Detect which cell encompasses the target text, then output its (X, Y) center coordinate. 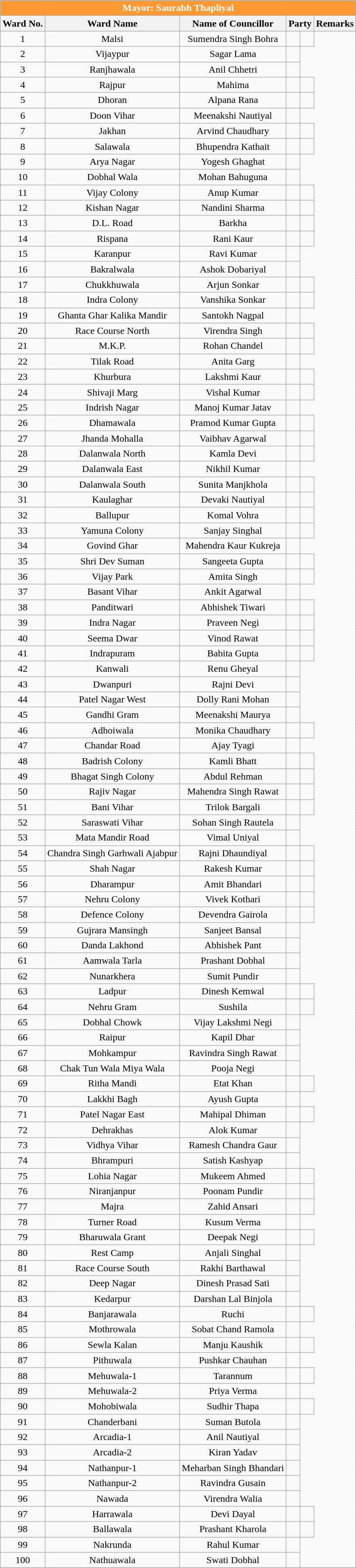
Kaulaghar (112, 500)
93 (23, 1453)
62 (23, 976)
Shri Dev Suman (112, 561)
Kanwali (112, 669)
Nathanpur-1 (112, 1468)
Ward No. (23, 23)
Mothrowala (112, 1329)
Lakkhi Bagh (112, 1099)
81 (23, 1268)
Pushkar Chauhan (233, 1360)
34 (23, 546)
Pramod Kumar Gupta (233, 423)
21 (23, 346)
Vimal Uniyal (233, 838)
Anil Chhetri (233, 69)
Darshan Lal Binjola (233, 1299)
Ghanta Ghar Kalika Mandir (112, 315)
Arcadia-1 (112, 1437)
Dharampur (112, 884)
Deep Nagar (112, 1283)
Raipur (112, 1038)
67 (23, 1053)
Suman Butola (233, 1421)
87 (23, 1360)
Mayor: Saurabh Thapliyal (178, 8)
54 (23, 853)
Nawada (112, 1499)
Tilak Road (112, 361)
Niranjanpur (112, 1191)
Manoj Kumar Jatav (233, 407)
M.K.P. (112, 346)
89 (23, 1391)
Vanshika Sonkar (233, 300)
Meenakshi Nautiyal (233, 115)
9 (23, 161)
Sudhir Thapa (233, 1406)
28 (23, 454)
Vijay Colony (112, 193)
Ranjhawala (112, 69)
Kapil Dhar (233, 1038)
Bhupendra Kathait (233, 146)
14 (23, 239)
16 (23, 269)
Rest Camp (112, 1253)
Mahendra Singh Rawat (233, 792)
36 (23, 576)
Sushila (233, 1007)
3 (23, 69)
Salawala (112, 146)
72 (23, 1130)
Dalanwala North (112, 454)
55 (23, 868)
Tarannum (233, 1375)
84 (23, 1314)
20 (23, 331)
98 (23, 1529)
Meharban Singh Bhandari (233, 1468)
78 (23, 1222)
Indrapuram (112, 653)
Lohia Nagar (112, 1176)
Bani Vihar (112, 807)
26 (23, 423)
Pithuwala (112, 1360)
100 (23, 1560)
Nathanpur-2 (112, 1483)
Defence Colony (112, 914)
Ladpur (112, 992)
Babita Gupta (233, 653)
Ashok Dobariyal (233, 269)
Ravindra Singh Rawat (233, 1053)
Shivaji Marg (112, 392)
86 (23, 1345)
Mohobiwala (112, 1406)
Party (300, 23)
Dalanwala East (112, 469)
75 (23, 1176)
Gandhi Gram (112, 715)
Race Course South (112, 1268)
Anita Garg (233, 361)
11 (23, 193)
Malsi (112, 39)
Chak Tun Wala Miya Wala (112, 1068)
Rajni Devi (233, 684)
Nandini Sharma (233, 208)
45 (23, 715)
27 (23, 438)
Dobhal Wala (112, 177)
29 (23, 469)
46 (23, 730)
47 (23, 746)
Indra Nagar (112, 623)
Vijay Lakshmi Negi (233, 1022)
Mukeem Ahmed (233, 1176)
23 (23, 377)
Ramesh Chandra Gaur (233, 1145)
Etat Khan (233, 1084)
Meenakshi Maurya (233, 715)
Shah Nagar (112, 868)
1 (23, 39)
Mohkampur (112, 1053)
Yogesh Ghaghat (233, 161)
Indra Colony (112, 300)
33 (23, 530)
Ayush Gupta (233, 1099)
Amit Bhandari (233, 884)
70 (23, 1099)
Deepak Negi (233, 1237)
Kamla Devi (233, 454)
Virendra Singh (233, 331)
Mahipal Dhiman (233, 1114)
Harrawala (112, 1514)
19 (23, 315)
Sohan Singh Rautela (233, 822)
Sobat Chand Ramola (233, 1329)
83 (23, 1299)
56 (23, 884)
Ritha Mandi (112, 1084)
Ravi Kumar (233, 254)
Kiran Yadav (233, 1453)
Mehuwala-2 (112, 1391)
Ankit Agarwal (233, 592)
Chandra Singh Garhwali Ajabpur (112, 853)
25 (23, 407)
Vijay Park (112, 576)
Trilok Bargali (233, 807)
82 (23, 1283)
Bhrampuri (112, 1160)
99 (23, 1545)
Bharuwala Grant (112, 1237)
Sumendra Singh Bohra (233, 39)
Ballawala (112, 1529)
76 (23, 1191)
Adhoiwala (112, 730)
Khurbura (112, 377)
Vishal Kumar (233, 392)
Sangeeta Gupta (233, 561)
Arcadia-2 (112, 1453)
Govind Ghar (112, 546)
91 (23, 1421)
Monika Chaudhary (233, 730)
Rajiv Nagar (112, 792)
Sagar Lama (233, 54)
Dobhal Chowk (112, 1022)
39 (23, 623)
58 (23, 914)
Kamli Bhatt (233, 761)
30 (23, 484)
32 (23, 515)
Manju Kaushik (233, 1345)
Poonam Pundir (233, 1191)
Mahendra Kaur Kukreja (233, 546)
Arya Nagar (112, 161)
Devaki Nautiyal (233, 500)
50 (23, 792)
Arvind Chaudhary (233, 131)
Dhamawala (112, 423)
35 (23, 561)
Vijaypur (112, 54)
Gujrara Mansingh (112, 930)
Barkha (233, 223)
Rajni Dhaundiyal (233, 853)
Abdul Rehman (233, 776)
7 (23, 131)
97 (23, 1514)
Vinod Rawat (233, 638)
13 (23, 223)
Seema Dwar (112, 638)
Dinesh Prasad Sati (233, 1283)
Sumit Pundir (233, 976)
41 (23, 653)
Nehru Gram (112, 1007)
42 (23, 669)
Ruchi (233, 1314)
Anil Nautiyal (233, 1437)
Ravindra Gusain (233, 1483)
Vaibhav Agarwal (233, 438)
Turner Road (112, 1222)
Kishan Nagar (112, 208)
92 (23, 1437)
Rani Kaur (233, 239)
Mehuwala-1 (112, 1375)
Dalanwala South (112, 484)
Patel Nagar East (112, 1114)
44 (23, 700)
Dinesh Kemwal (233, 992)
24 (23, 392)
Name of Councillor (233, 23)
Ballupur (112, 515)
Devi Dayal (233, 1514)
77 (23, 1207)
Dehrakhas (112, 1130)
40 (23, 638)
Jhanda Mohalla (112, 438)
68 (23, 1068)
Devendra Gairola (233, 914)
94 (23, 1468)
Chanderbani (112, 1421)
Alpana Rana (233, 100)
90 (23, 1406)
D.L. Road (112, 223)
Zahid Ansari (233, 1207)
Rakhi Barthawal (233, 1268)
38 (23, 607)
12 (23, 208)
Mohan Bahuguna (233, 177)
Sanjay Singhal (233, 530)
Karanpur (112, 254)
53 (23, 838)
74 (23, 1160)
73 (23, 1145)
4 (23, 85)
Sanjeet Bansal (233, 930)
88 (23, 1375)
22 (23, 361)
80 (23, 1253)
Prashant Kharola (233, 1529)
Vidhya Vihar (112, 1145)
Ajay Tyagi (233, 746)
Satish Kashyap (233, 1160)
10 (23, 177)
Panditwari (112, 607)
Mata Mandir Road (112, 838)
Praveen Negi (233, 623)
8 (23, 146)
96 (23, 1499)
Mahima (233, 85)
Pooja Negi (233, 1068)
Renu Gheyal (233, 669)
Nathuawala (112, 1560)
37 (23, 592)
Basant Vihar (112, 592)
Komal Vohra (233, 515)
79 (23, 1237)
Majra (112, 1207)
Danda Lakhond (112, 945)
66 (23, 1038)
2 (23, 54)
51 (23, 807)
57 (23, 899)
Indrish Nagar (112, 407)
Nehru Colony (112, 899)
Sunita Manjkhola (233, 484)
Badrish Colony (112, 761)
Rispana (112, 239)
Dhoran (112, 100)
59 (23, 930)
Alok Kumar (233, 1130)
64 (23, 1007)
Jakhan (112, 131)
Sewla Kalan (112, 1345)
Rohan Chandel (233, 346)
Nunarkhera (112, 976)
49 (23, 776)
31 (23, 500)
52 (23, 822)
43 (23, 684)
5 (23, 100)
18 (23, 300)
Dwanpuri (112, 684)
Priya Verma (233, 1391)
95 (23, 1483)
Kusum Verma (233, 1222)
Patel Nagar West (112, 700)
71 (23, 1114)
Abhishek Pant (233, 945)
Nakrunda (112, 1545)
6 (23, 115)
Chukkhuwala (112, 285)
Rahul Kumar (233, 1545)
Abhishek Tiwari (233, 607)
Bhagat Singh Colony (112, 776)
61 (23, 961)
60 (23, 945)
Santokh Nagpal (233, 315)
85 (23, 1329)
Swati Dobhal (233, 1560)
Race Course North (112, 331)
Bakralwala (112, 269)
Rajpur (112, 85)
Rakesh Kumar (233, 868)
Prashant Dobhal (233, 961)
Kedarpur (112, 1299)
Banjarawala (112, 1314)
Doon Vihar (112, 115)
69 (23, 1084)
48 (23, 761)
Anjali Singhal (233, 1253)
Yamuna Colony (112, 530)
Amita Singh (233, 576)
17 (23, 285)
15 (23, 254)
Anup Kumar (233, 193)
Ward Name (112, 23)
Chandar Road (112, 746)
Dolly Rani Mohan (233, 700)
Arjun Sonkar (233, 285)
Saraswati Vihar (112, 822)
Remarks (335, 23)
Aamwala Tarla (112, 961)
Virendra Walia (233, 1499)
Lakshmi Kaur (233, 377)
65 (23, 1022)
Vivek Kothari (233, 899)
Nikhil Kumar (233, 469)
63 (23, 992)
